Return [x, y] of the center of cell containing provided text 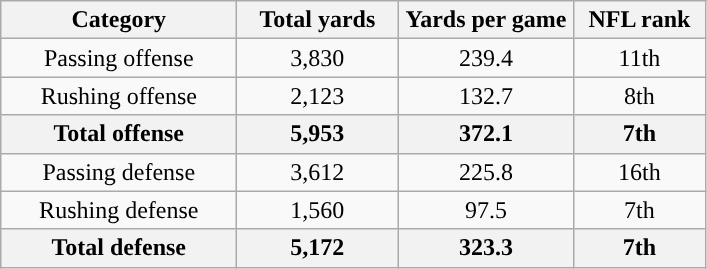
16th [640, 172]
11th [640, 58]
3,830 [318, 58]
Total defense [119, 248]
Yards per game [486, 20]
Passing defense [119, 172]
225.8 [486, 172]
132.7 [486, 96]
323.3 [486, 248]
NFL rank [640, 20]
239.4 [486, 58]
Rushing offense [119, 96]
Passing offense [119, 58]
372.1 [486, 134]
Total offense [119, 134]
Category [119, 20]
97.5 [486, 210]
5,953 [318, 134]
Rushing defense [119, 210]
8th [640, 96]
3,612 [318, 172]
5,172 [318, 248]
2,123 [318, 96]
1,560 [318, 210]
Total yards [318, 20]
